Return the [x, y] coordinate for the center point of the cell that contains the specified text.  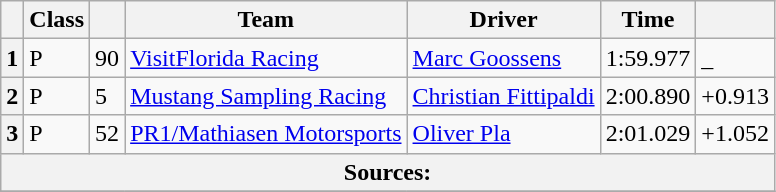
5 [108, 96]
+1.052 [736, 134]
VisitFlorida Racing [266, 58]
PR1/Mathiasen Motorsports [266, 134]
2 [12, 96]
Christian Fittipaldi [504, 96]
+0.913 [736, 96]
52 [108, 134]
3 [12, 134]
2:00.890 [648, 96]
90 [108, 58]
1 [12, 58]
1:59.977 [648, 58]
Sources: [388, 172]
Oliver Pla [504, 134]
2:01.029 [648, 134]
Mustang Sampling Racing [266, 96]
Team [266, 20]
Driver [504, 20]
_ [736, 58]
Marc Goossens [504, 58]
Time [648, 20]
Class [57, 20]
